For the text-containing cell, return its midpoint in [x, y] coordinate format. 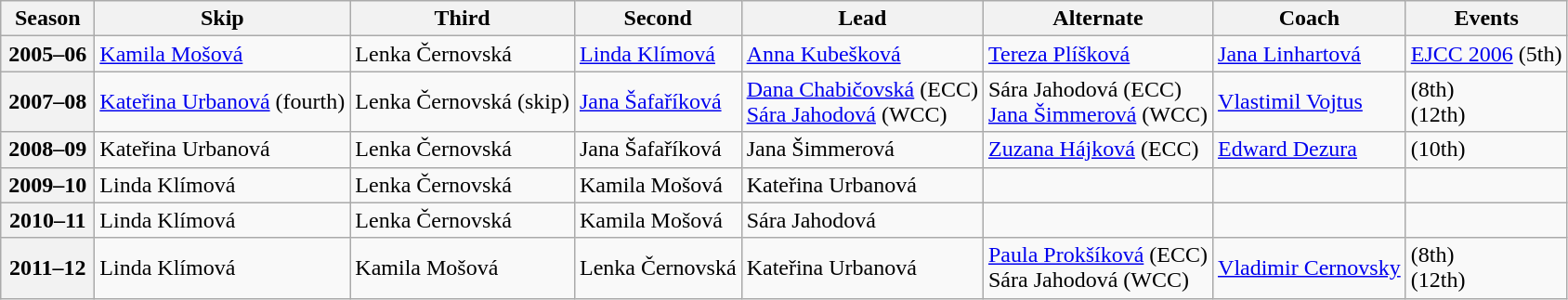
Zuzana Hájková (ECC) [1098, 150]
Coach [1310, 19]
(10th) [1486, 150]
EJCC 2006 (5th) [1486, 54]
Lead [862, 19]
2005–06 [48, 54]
Sára Jahodová [862, 220]
Anna Kubešková [862, 54]
Alternate [1098, 19]
2008–09 [48, 150]
Season [48, 19]
Edward Dezura [1310, 150]
Kateřina Urbanová (fourth) [223, 102]
Jana Šimmerová [862, 150]
Third [463, 19]
Dana Chabičovská (ECC)Sára Jahodová (WCC) [862, 102]
Skip [223, 19]
2009–10 [48, 185]
Jana Linhartová [1310, 54]
2007–08 [48, 102]
Tereza Plíšková [1098, 54]
2011–12 [48, 267]
Lenka Černovská (skip) [463, 102]
Paula Prokšíková (ECC)Sára Jahodová (WCC) [1098, 267]
Sára Jahodová (ECC)Jana Šimmerová (WCC) [1098, 102]
Events [1486, 19]
Vlastimil Vojtus [1310, 102]
Vladimir Cernovsky [1310, 267]
2010–11 [48, 220]
Second [658, 19]
